Search for the cell housing the specified text and yield its [X, Y] center coordinate. 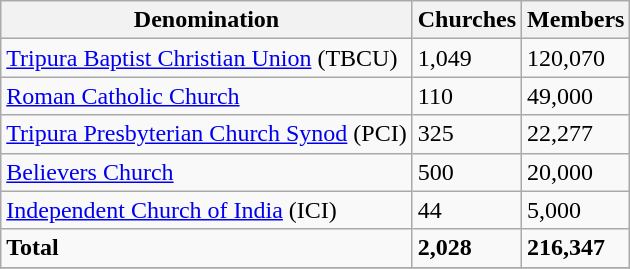
325 [466, 134]
Roman Catholic Church [206, 96]
Denomination [206, 20]
Total [206, 248]
5,000 [576, 210]
Tripura Presbyterian Church Synod (PCI) [206, 134]
Independent Church of India (ICI) [206, 210]
1,049 [466, 58]
22,277 [576, 134]
216,347 [576, 248]
20,000 [576, 172]
500 [466, 172]
120,070 [576, 58]
2,028 [466, 248]
44 [466, 210]
49,000 [576, 96]
110 [466, 96]
Members [576, 20]
Tripura Baptist Christian Union (TBCU) [206, 58]
Believers Church [206, 172]
Churches [466, 20]
